Return (X, Y) of the center of cell containing provided text 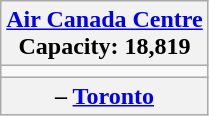
– Toronto (105, 96)
Air Canada CentreCapacity: 18,819 (105, 34)
